Return the (x, y) coordinate for the center point of the cell that contains the specified text.  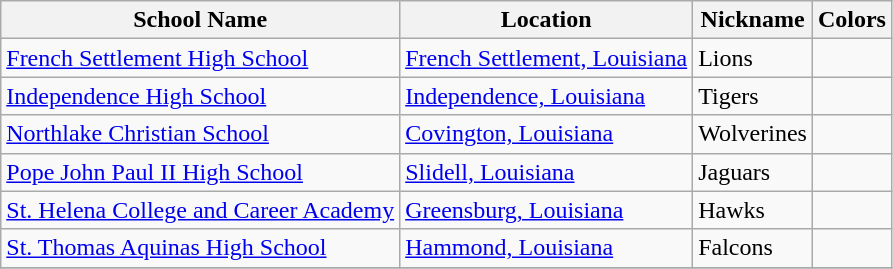
French Settlement, Louisiana (546, 58)
St. Helena College and Career Academy (200, 210)
Independence, Louisiana (546, 96)
Lions (753, 58)
Tigers (753, 96)
Hawks (753, 210)
Wolverines (753, 134)
French Settlement High School (200, 58)
Hammond, Louisiana (546, 248)
Jaguars (753, 172)
School Name (200, 20)
Greensburg, Louisiana (546, 210)
Falcons (753, 248)
Nickname (753, 20)
Pope John Paul II High School (200, 172)
Location (546, 20)
St. Thomas Aquinas High School (200, 248)
Northlake Christian School (200, 134)
Slidell, Louisiana (546, 172)
Colors (852, 20)
Covington, Louisiana (546, 134)
Independence High School (200, 96)
